Detect which cell encompasses the target text, then output its (X, Y) center coordinate. 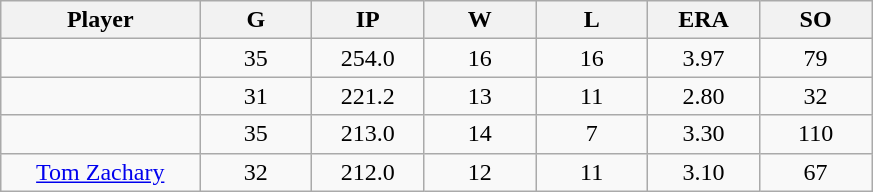
79 (816, 58)
212.0 (368, 172)
Tom Zachary (100, 172)
L (592, 20)
3.30 (704, 134)
ERA (704, 20)
W (480, 20)
13 (480, 96)
221.2 (368, 96)
IP (368, 20)
3.97 (704, 58)
213.0 (368, 134)
SO (816, 20)
254.0 (368, 58)
67 (816, 172)
2.80 (704, 96)
G (256, 20)
12 (480, 172)
3.10 (704, 172)
Player (100, 20)
7 (592, 134)
14 (480, 134)
110 (816, 134)
31 (256, 96)
